Output the (x, y) coordinate of the center of the cell containing the given text.  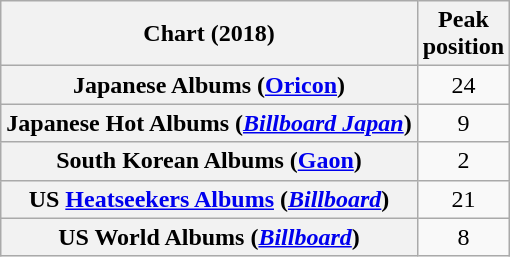
2 (463, 161)
9 (463, 123)
24 (463, 85)
Japanese Hot Albums (Billboard Japan) (209, 123)
8 (463, 237)
South Korean Albums (Gaon) (209, 161)
US World Albums (Billboard) (209, 237)
21 (463, 199)
Japanese Albums (Oricon) (209, 85)
Chart (2018) (209, 34)
US Heatseekers Albums (Billboard) (209, 199)
Peakposition (463, 34)
